Return [x, y] of the center of cell containing provided text 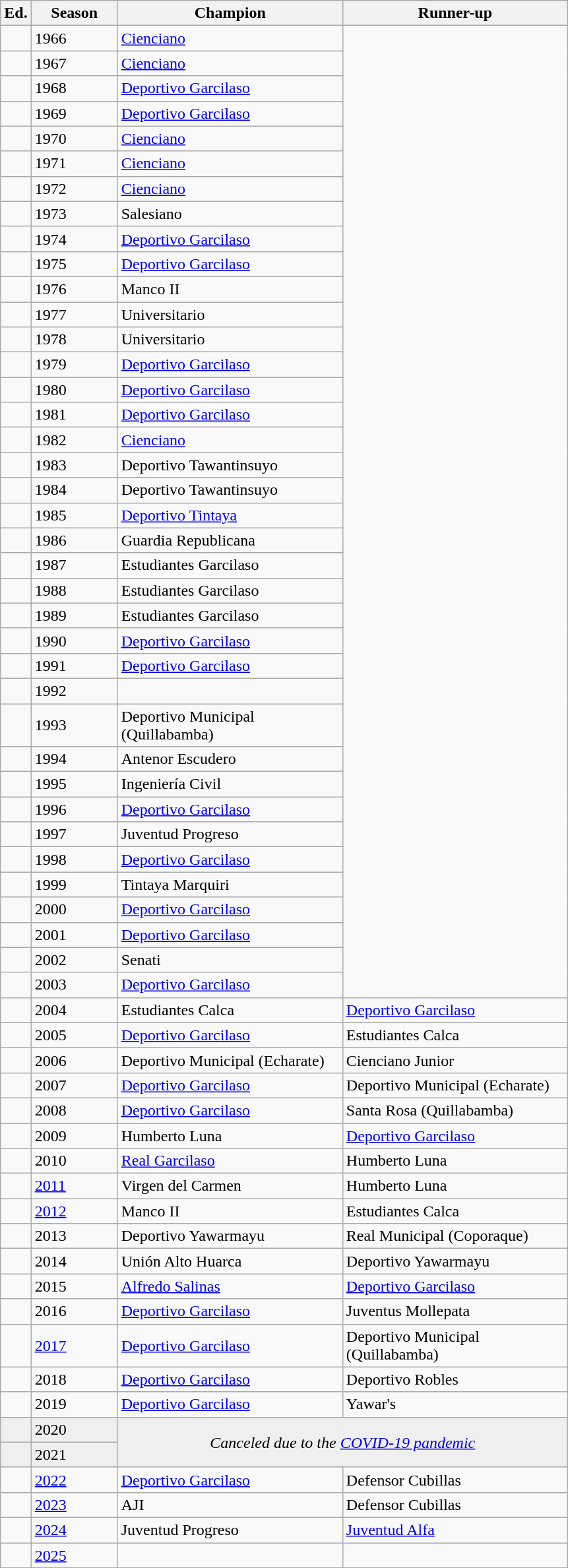
1979 [74, 365]
1976 [74, 289]
1966 [74, 38]
Canceled due to the COVID-19 pandemic [342, 1442]
1973 [74, 214]
1988 [74, 590]
1972 [74, 189]
Ingeniería Civil [230, 784]
1968 [74, 88]
1967 [74, 63]
1971 [74, 164]
1991 [74, 666]
1987 [74, 565]
1975 [74, 264]
AJI [230, 1505]
Season [74, 13]
1994 [74, 759]
2011 [74, 1186]
2013 [74, 1236]
1986 [74, 540]
Deportivo Robles [455, 1379]
Salesiano [230, 214]
1978 [74, 340]
Alfredo Salinas [230, 1286]
1996 [74, 809]
Tintaya Marquiri [230, 885]
Unión Alto Huarca [230, 1261]
2015 [74, 1286]
2016 [74, 1311]
2025 [74, 1555]
1982 [74, 440]
1985 [74, 515]
2010 [74, 1161]
2003 [74, 985]
1969 [74, 113]
Champion [230, 13]
2005 [74, 1035]
Deportivo Tintaya [230, 515]
2008 [74, 1110]
2024 [74, 1530]
2019 [74, 1404]
1993 [74, 724]
1970 [74, 139]
Guardia Republicana [230, 540]
2017 [74, 1346]
2014 [74, 1261]
Virgen del Carmen [230, 1186]
2000 [74, 910]
Runner-up [455, 13]
1997 [74, 834]
2002 [74, 960]
1981 [74, 415]
Cienciano Junior [455, 1060]
2001 [74, 935]
Juventus Mollepata [455, 1311]
2020 [74, 1429]
1999 [74, 885]
2012 [74, 1211]
1983 [74, 465]
Juventud Alfa [455, 1530]
2021 [74, 1455]
1977 [74, 315]
Real Garcilaso [230, 1161]
2009 [74, 1135]
Santa Rosa (Quillabamba) [455, 1110]
2006 [74, 1060]
Real Municipal (Coporaque) [455, 1236]
Senati [230, 960]
Yawar's [455, 1404]
2023 [74, 1505]
1990 [74, 641]
2022 [74, 1480]
2018 [74, 1379]
Ed. [16, 13]
2004 [74, 1010]
1974 [74, 239]
2007 [74, 1085]
1998 [74, 860]
Antenor Escudero [230, 759]
1984 [74, 490]
1989 [74, 615]
1995 [74, 784]
1980 [74, 390]
1992 [74, 691]
